Find where the given text appears and provide that cell's center as (x, y) coordinate. 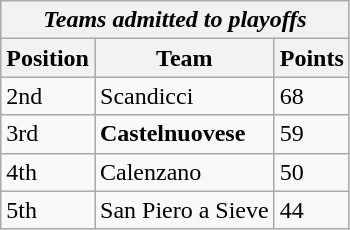
44 (312, 210)
Castelnuovese (184, 134)
5th (48, 210)
68 (312, 96)
Points (312, 58)
Scandicci (184, 96)
4th (48, 172)
2nd (48, 96)
Team (184, 58)
Calenzano (184, 172)
Teams admitted to playoffs (176, 20)
59 (312, 134)
3rd (48, 134)
50 (312, 172)
Position (48, 58)
San Piero a Sieve (184, 210)
